Provide the (x, y) coordinate of the cell's center where the given text is located.  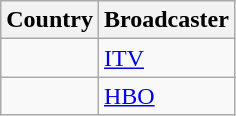
ITV (166, 58)
Broadcaster (166, 20)
Country (50, 20)
HBO (166, 96)
